Pinpoint the cell where the given text exists, returning its (x, y) midpoint coordinate. 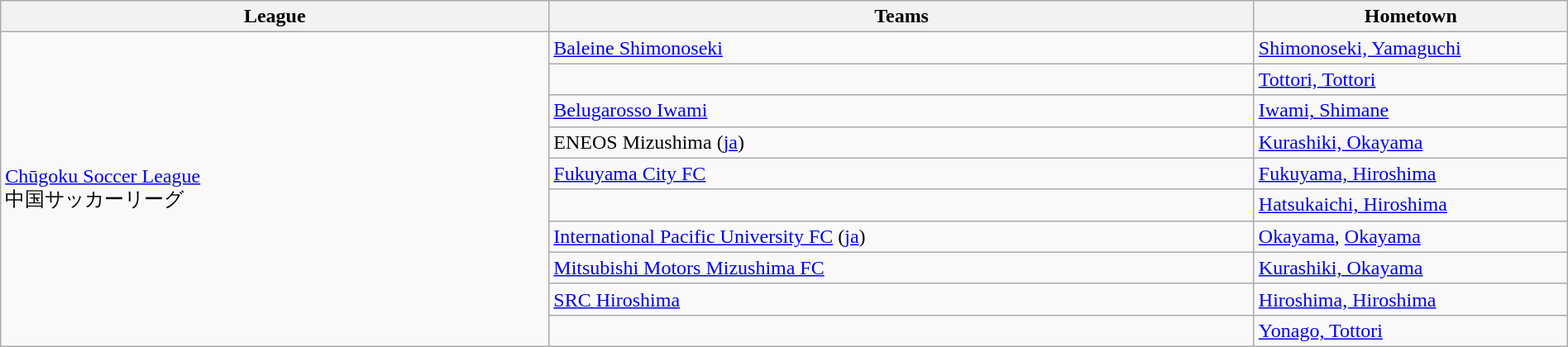
Tottori, Tottori (1411, 79)
Shimonoseki, Yamaguchi (1411, 48)
Baleine Shimonoseki (901, 48)
League (275, 17)
Belugarosso Iwami (901, 111)
Teams (901, 17)
Iwami, Shimane (1411, 111)
Chūgoku Soccer League中国サッカーリーグ (275, 190)
Okayama, Okayama (1411, 236)
Yonago, Tottori (1411, 330)
Mitsubishi Motors Mizushima FC (901, 268)
Hatsukaichi, Hiroshima (1411, 205)
International Pacific University FC (ja) (901, 236)
Hometown (1411, 17)
SRC Hiroshima (901, 299)
ENEOS Mizushima (ja) (901, 142)
Fukuyama City FC (901, 173)
Fukuyama, Hiroshima (1411, 173)
Hiroshima, Hiroshima (1411, 299)
